From the cell containing the given text, extract its center point as (X, Y) coordinate. 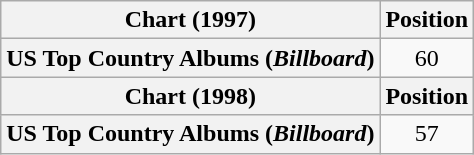
Chart (1997) (190, 20)
60 (427, 58)
57 (427, 134)
Chart (1998) (190, 96)
